Capture the cell that displays the provided text and extract its [x, y] central coordinate. 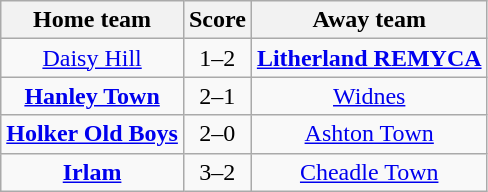
2–0 [217, 134]
Irlam [92, 172]
Cheadle Town [369, 172]
1–2 [217, 58]
3–2 [217, 172]
Away team [369, 20]
2–1 [217, 96]
Litherland REMYCA [369, 58]
Daisy Hill [92, 58]
Hanley Town [92, 96]
Score [217, 20]
Widnes [369, 96]
Holker Old Boys [92, 134]
Ashton Town [369, 134]
Home team [92, 20]
